Determine the [X, Y] coordinate at the center of the cell enclosing the given text.  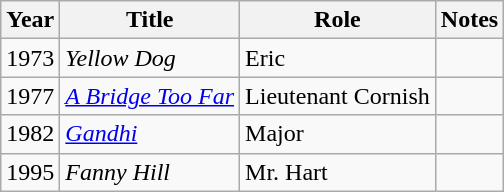
Gandhi [150, 134]
1995 [30, 172]
Major [338, 134]
Title [150, 20]
1973 [30, 58]
Yellow Dog [150, 58]
Notes [469, 20]
A Bridge Too Far [150, 96]
Fanny Hill [150, 172]
1977 [30, 96]
Year [30, 20]
Lieutenant Cornish [338, 96]
Mr. Hart [338, 172]
Role [338, 20]
Eric [338, 58]
1982 [30, 134]
